Return [X, Y] of the center of cell containing provided text 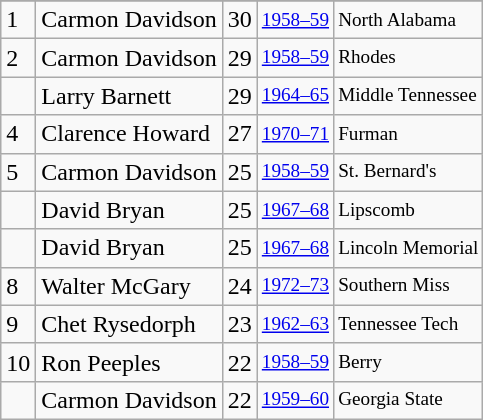
24 [240, 286]
10 [18, 362]
30 [240, 20]
Berry [408, 362]
Walter McGary [129, 286]
1964–65 [295, 96]
Southern Miss [408, 286]
Larry Barnett [129, 96]
Georgia State [408, 400]
Furman [408, 134]
Rhodes [408, 58]
1972–73 [295, 286]
2 [18, 58]
8 [18, 286]
1962–63 [295, 324]
St. Bernard's [408, 172]
Lincoln Memorial [408, 248]
Lipscomb [408, 210]
9 [18, 324]
Clarence Howard [129, 134]
1 [18, 20]
1959–60 [295, 400]
Middle Tennessee [408, 96]
5 [18, 172]
Chet Rysedorph [129, 324]
Ron Peeples [129, 362]
1970–71 [295, 134]
North Alabama [408, 20]
27 [240, 134]
4 [18, 134]
Tennessee Tech [408, 324]
23 [240, 324]
